Return (x, y) of the center of cell containing provided text 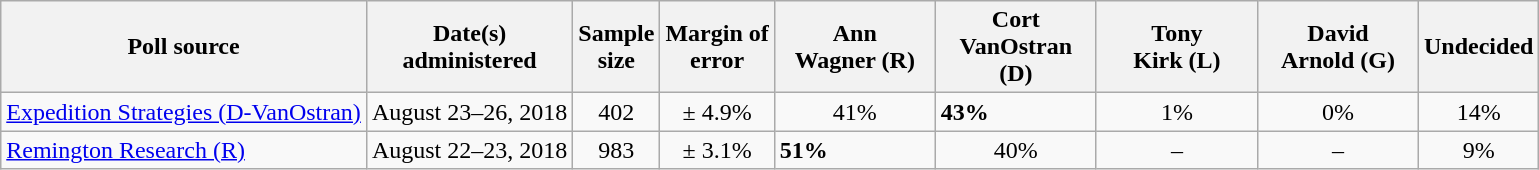
± 3.1% (717, 150)
983 (616, 150)
14% (1479, 112)
Date(s)administered (469, 47)
1% (1176, 112)
41% (854, 112)
Remington Research (R) (184, 150)
51% (854, 150)
August 23–26, 2018 (469, 112)
9% (1479, 150)
August 22–23, 2018 (469, 150)
43% (1016, 112)
Margin oferror (717, 47)
AnnWagner (R) (854, 47)
DavidArnold (G) (1338, 47)
± 4.9% (717, 112)
Undecided (1479, 47)
Samplesize (616, 47)
40% (1016, 150)
Expedition Strategies (D-VanOstran) (184, 112)
0% (1338, 112)
Poll source (184, 47)
TonyKirk (L) (1176, 47)
CortVanOstran (D) (1016, 47)
402 (616, 112)
